Output the (X, Y) coordinate of the center of the cell containing the given text.  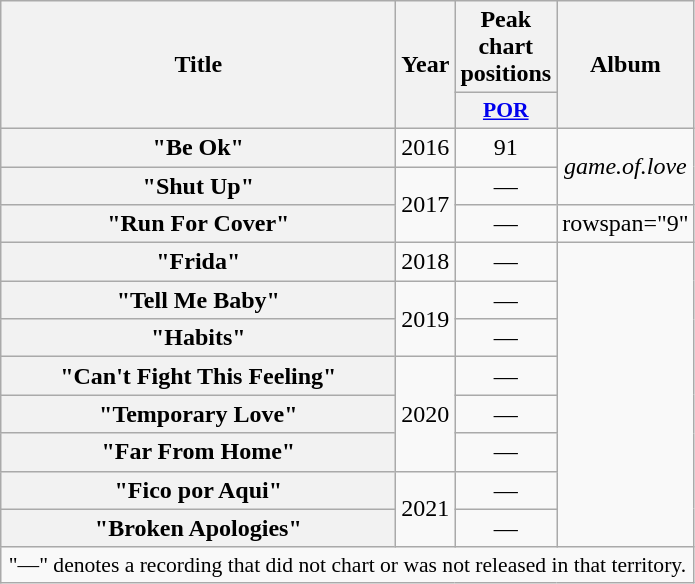
"—" denotes a recording that did not chart or was not released in that territory. (348, 565)
"Run For Cover" (198, 224)
"Fico por Aqui" (198, 490)
"Tell Me Baby" (198, 300)
"Habits" (198, 338)
"Can't Fight This Feeling" (198, 376)
"Broken Apologies" (198, 528)
Title (198, 65)
91 (506, 147)
rowspan="9" (626, 224)
2016 (426, 147)
"Far From Home" (198, 452)
"Frida" (198, 262)
"Be Ok" (198, 147)
2020 (426, 414)
Year (426, 65)
"Shut Up" (198, 185)
POR (506, 111)
2018 (426, 262)
Peak chart positions (506, 47)
Album (626, 65)
2017 (426, 204)
"Temporary Love" (198, 414)
2019 (426, 319)
game.of.love (626, 166)
2021 (426, 509)
